Identify which cell holds the provided text, then report its (X, Y) central coordinate. 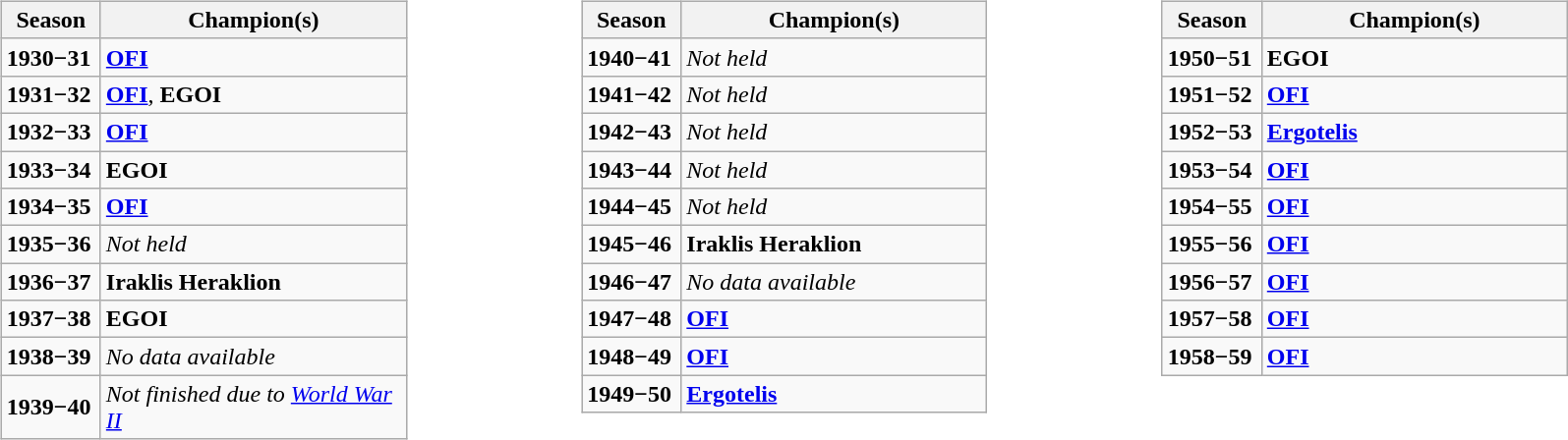
1945−46 (631, 245)
OFI, EGOI (254, 94)
1944−45 (631, 207)
Not finished due to World War II (254, 407)
1937−38 (51, 319)
1940−41 (631, 57)
1957−58 (1211, 319)
1954−55 (1211, 207)
1931−32 (51, 94)
1941−42 (631, 94)
1936−37 (51, 282)
1935−36 (51, 245)
1943−44 (631, 170)
1951−52 (1211, 94)
1934−35 (51, 207)
1930−31 (51, 57)
1946−47 (631, 282)
1956−57 (1211, 282)
1952−53 (1211, 132)
1933−34 (51, 170)
1949−50 (631, 394)
1953−54 (1211, 170)
1958−59 (1211, 357)
1950−51 (1211, 57)
1939−40 (51, 407)
1955−56 (1211, 245)
1932−33 (51, 132)
1947−48 (631, 319)
1938−39 (51, 357)
1942−43 (631, 132)
1948−49 (631, 357)
